Identify which cell holds the provided text, then report its (x, y) central coordinate. 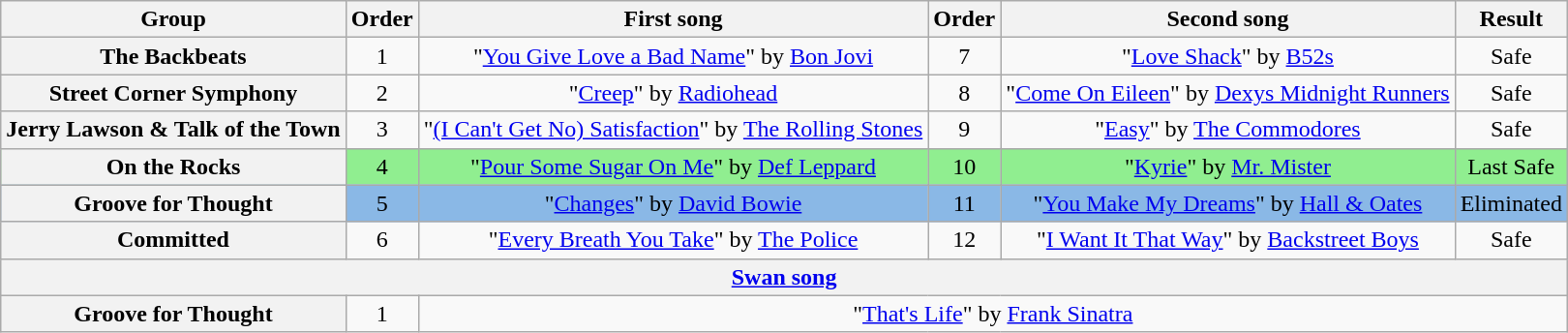
"Creep" by Radiohead (673, 93)
8 (964, 93)
2 (381, 93)
7 (964, 56)
3 (381, 130)
9 (964, 130)
12 (964, 240)
Swan song (784, 277)
"Come On Eileen" by Dexys Midnight Runners (1227, 93)
"Pour Some Sugar On Me" by Def Leppard (673, 166)
"You Make My Dreams" by Hall & Oates (1227, 203)
First song (673, 19)
On the Rocks (173, 166)
Second song (1227, 19)
"Easy" by The Commodores (1227, 130)
4 (381, 166)
"I Want It That Way" by Backstreet Boys (1227, 240)
5 (381, 203)
Street Corner Symphony (173, 93)
10 (964, 166)
Group (173, 19)
11 (964, 203)
Jerry Lawson & Talk of the Town (173, 130)
"Every Breath You Take" by The Police (673, 240)
Committed (173, 240)
"You Give Love a Bad Name" by Bon Jovi (673, 56)
"(I Can't Get No) Satisfaction" by The Rolling Stones (673, 130)
Eliminated (1511, 203)
"That's Life" by Frank Sinatra (993, 314)
"Changes" by David Bowie (673, 203)
6 (381, 240)
"Love Shack" by B52s (1227, 56)
"Kyrie" by Mr. Mister (1227, 166)
The Backbeats (173, 56)
Last Safe (1511, 166)
Result (1511, 19)
